Capture the cell that displays the provided text and extract its (x, y) central coordinate. 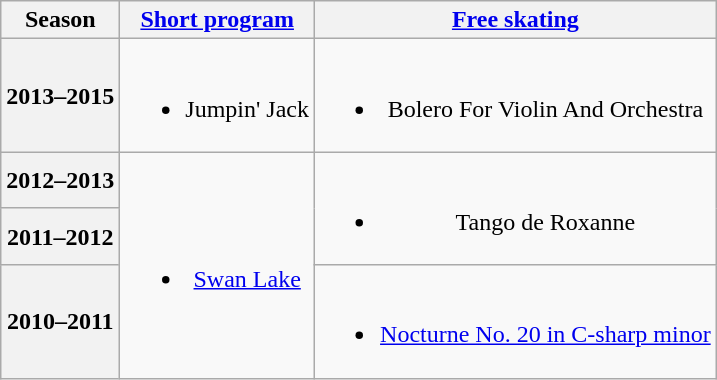
2013–2015 (60, 96)
2012–2013 (60, 180)
Bolero For Violin And Orchestra (516, 96)
Tango de Roxanne (516, 208)
Nocturne No. 20 in C-sharp minor (516, 322)
Swan Lake (218, 265)
Jumpin' Jack (218, 96)
Free skating (516, 20)
Season (60, 20)
Short program (218, 20)
2011–2012 (60, 236)
2010–2011 (60, 322)
